Find where the given text appears and provide that cell's center as (X, Y) coordinate. 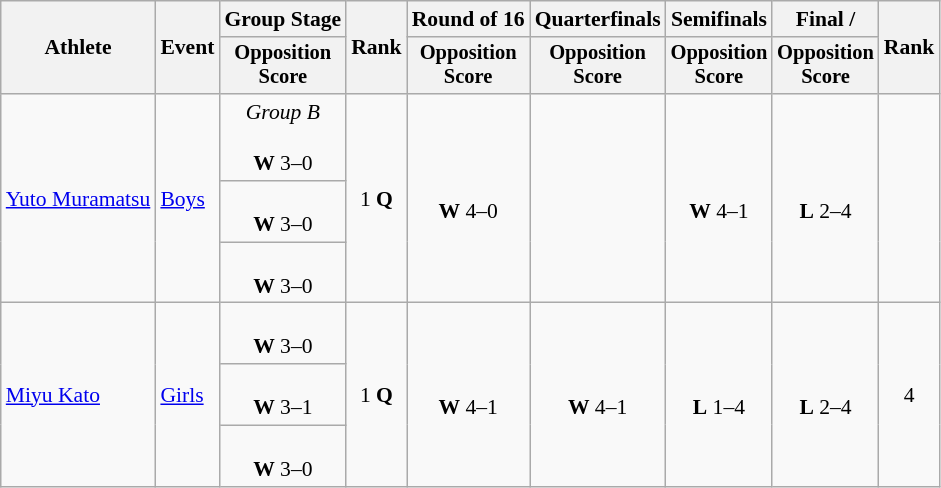
Semifinals (720, 19)
Yuto Muramatsu (78, 198)
4 (910, 394)
Event (187, 48)
Miyu Kato (78, 394)
W 3–1 (282, 394)
Final / (826, 19)
L 1–4 (720, 394)
Group Stage (282, 19)
W 4–0 (468, 198)
Quarterfinals (598, 19)
Athlete (78, 48)
Girls (187, 394)
Group BW 3–0 (282, 138)
Round of 16 (468, 19)
Boys (187, 198)
